Return [X, Y] of the center of cell containing provided text 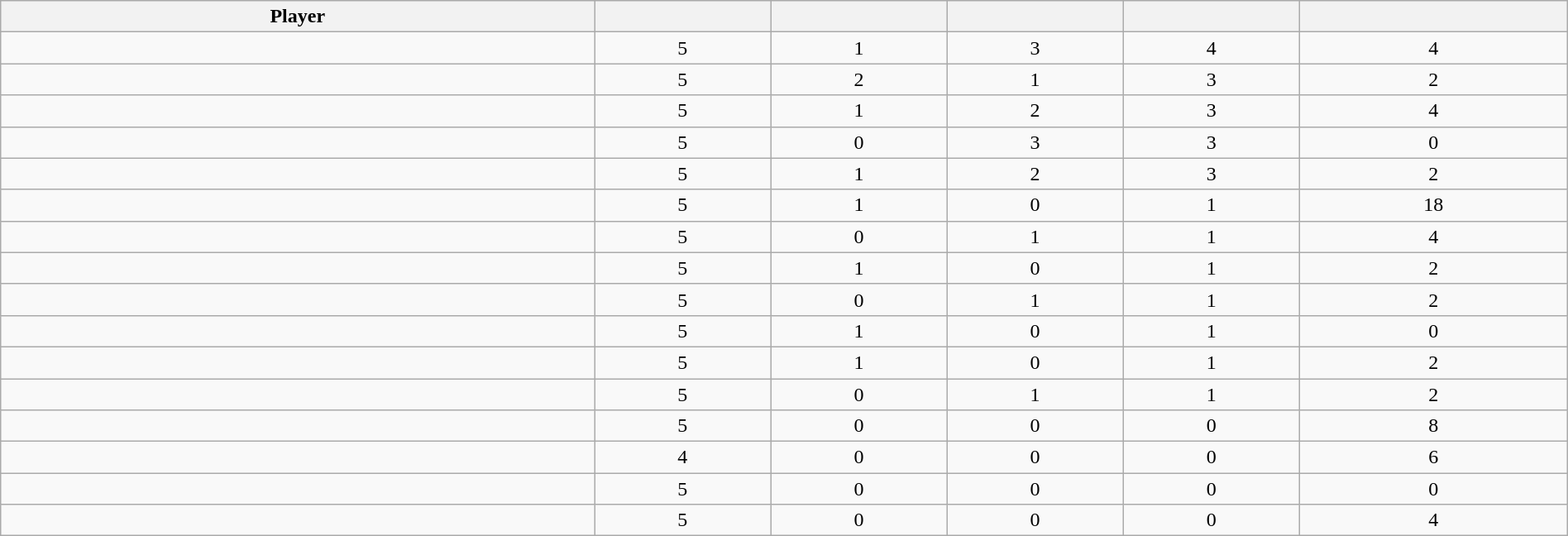
8 [1433, 426]
6 [1433, 457]
18 [1433, 205]
Player [298, 17]
